Return the (x, y) coordinate for the center point of the cell that contains the specified text.  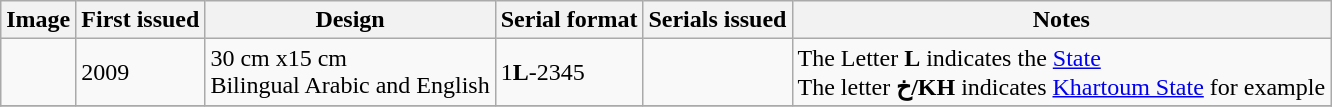
2009 (140, 72)
30 cm x15 cmBilingual Arabic and English (350, 72)
Notes (1062, 20)
First issued (140, 20)
Serials issued (718, 20)
Design (350, 20)
Image (38, 20)
Serial format (569, 20)
The Letter L indicates the StateThe letter خ/KH indicates Khartoum State for example (1062, 72)
1L-2345 (569, 72)
